Determine the (X, Y) coordinate at the center of the cell enclosing the given text.  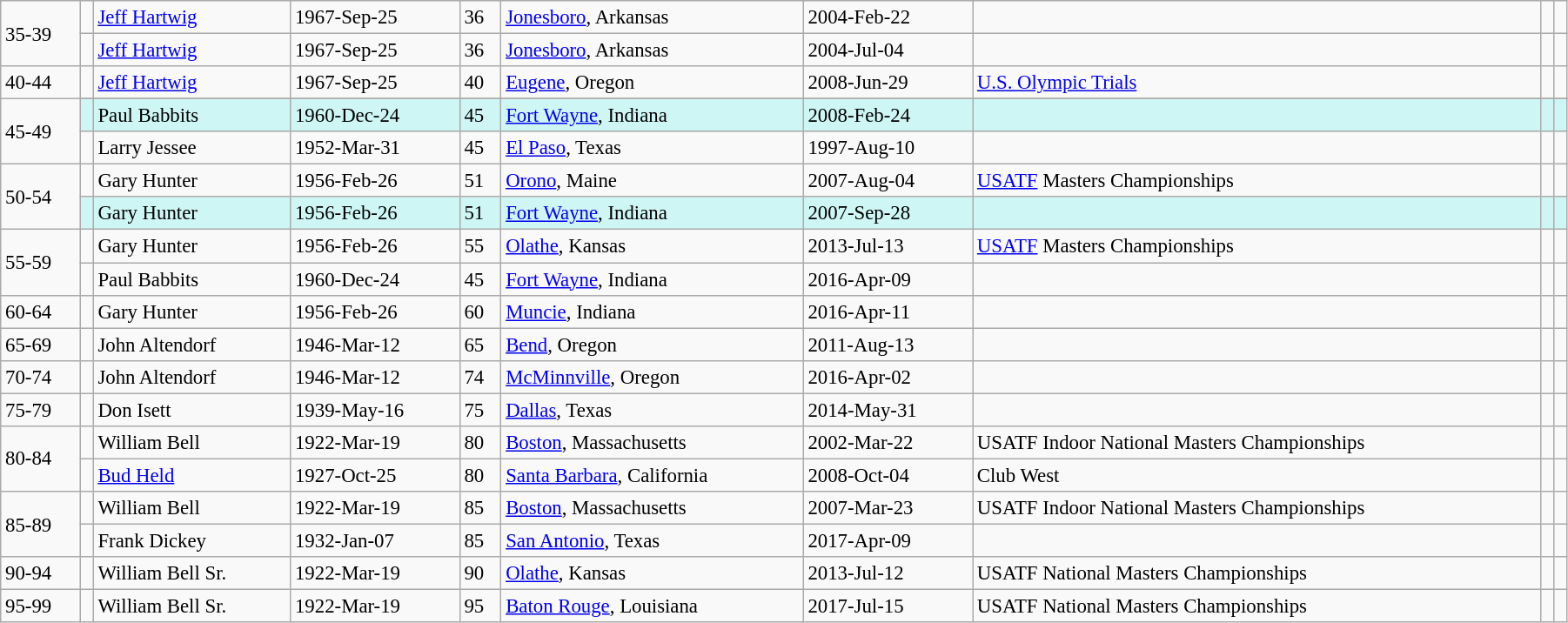
1997-Aug-10 (888, 148)
2011-Aug-13 (888, 345)
2007-Sep-28 (888, 213)
2014-May-31 (888, 410)
2016-Apr-09 (888, 279)
60 (480, 311)
U.S. Olympic Trials (1256, 83)
McMinnville, Oregon (653, 377)
2017-Apr-09 (888, 540)
Club West (1256, 475)
2016-Apr-02 (888, 377)
Santa Barbara, California (653, 475)
50-54 (40, 197)
1952-Mar-31 (375, 148)
1927-Oct-25 (375, 475)
2013-Jul-13 (888, 246)
Frank Dickey (191, 540)
El Paso, Texas (653, 148)
80-84 (40, 459)
2008-Jun-29 (888, 83)
90 (480, 573)
60-64 (40, 311)
Bud Held (191, 475)
2004-Jul-04 (888, 50)
2008-Oct-04 (888, 475)
45-49 (40, 132)
Muncie, Indiana (653, 311)
2004-Feb-22 (888, 17)
35-39 (40, 33)
95-99 (40, 606)
40-44 (40, 83)
55-59 (40, 263)
1932-Jan-07 (375, 540)
2017-Jul-15 (888, 606)
65-69 (40, 345)
90-94 (40, 573)
Larry Jessee (191, 148)
San Antonio, Texas (653, 540)
Orono, Maine (653, 181)
Eugene, Oregon (653, 83)
2007-Mar-23 (888, 508)
Baton Rouge, Louisiana (653, 606)
Dallas, Texas (653, 410)
40 (480, 83)
70-74 (40, 377)
75-79 (40, 410)
65 (480, 345)
Bend, Oregon (653, 345)
2013-Jul-12 (888, 573)
74 (480, 377)
85-89 (40, 524)
55 (480, 246)
Don Isett (191, 410)
2016-Apr-11 (888, 311)
2002-Mar-22 (888, 443)
95 (480, 606)
2008-Feb-24 (888, 116)
2007-Aug-04 (888, 181)
75 (480, 410)
1939-May-16 (375, 410)
